Extract the [X, Y] coordinate from the center of the cell holding the provided text.  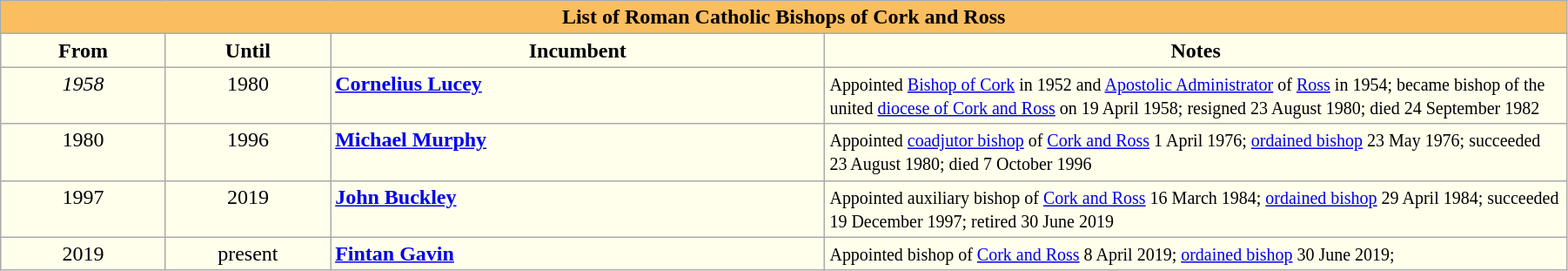
Michael Murphy [578, 152]
1958 [84, 96]
1996 [247, 152]
Appointed auxiliary bishop of Cork and Ross 16 March 1984; ordained bishop 29 April 1984; succeeded 19 December 1997; retired 30 June 2019 [1196, 209]
present [247, 254]
Incumbent [578, 51]
Cornelius Lucey [578, 96]
From [84, 51]
Notes [1196, 51]
Fintan Gavin [578, 254]
John Buckley [578, 209]
Until [247, 51]
List of Roman Catholic Bishops of Cork and Ross [784, 17]
1997 [84, 209]
Appointed coadjutor bishop of Cork and Ross 1 April 1976; ordained bishop 23 May 1976; succeeded 23 August 1980; died 7 October 1996 [1196, 152]
Appointed bishop of Cork and Ross 8 April 2019; ordained bishop 30 June 2019; [1196, 254]
